Detect which cell encompasses the target text, then output its (X, Y) center coordinate. 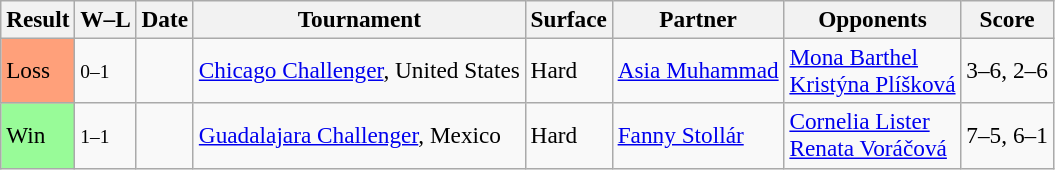
Opponents (872, 19)
W–L (106, 19)
Date (164, 19)
Loss (38, 70)
Mona Barthel Kristýna Plíšková (872, 70)
0–1 (106, 70)
Result (38, 19)
3–6, 2–6 (1007, 70)
Cornelia Lister Renata Voráčová (872, 136)
Chicago Challenger, United States (359, 70)
7–5, 6–1 (1007, 136)
Guadalajara Challenger, Mexico (359, 136)
Surface (568, 19)
Asia Muhammad (698, 70)
Tournament (359, 19)
Score (1007, 19)
Win (38, 136)
1–1 (106, 136)
Fanny Stollár (698, 136)
Partner (698, 19)
